Search for the cell housing the specified text and yield its [X, Y] center coordinate. 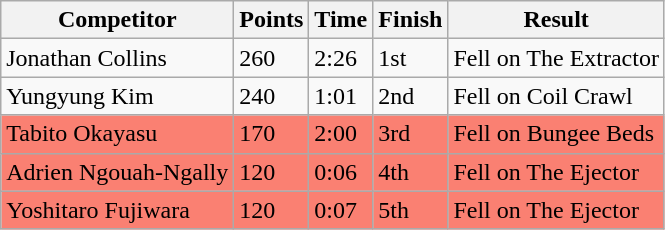
Jonathan Collins [118, 58]
Competitor [118, 20]
2nd [410, 96]
Points [272, 20]
Result [556, 20]
240 [272, 96]
4th [410, 172]
1st [410, 58]
Time [341, 20]
2:26 [341, 58]
170 [272, 134]
1:01 [341, 96]
Fell on Coil Crawl [556, 96]
260 [272, 58]
Tabito Okayasu [118, 134]
2:00 [341, 134]
Yoshitaro Fujiwara [118, 210]
5th [410, 210]
Finish [410, 20]
Adrien Ngouah-Ngally [118, 172]
3rd [410, 134]
Yungyung Kim [118, 96]
0:07 [341, 210]
Fell on Bungee Beds [556, 134]
0:06 [341, 172]
Fell on The Extractor [556, 58]
